Determine the (x, y) coordinate at the center of the cell enclosing the given text.  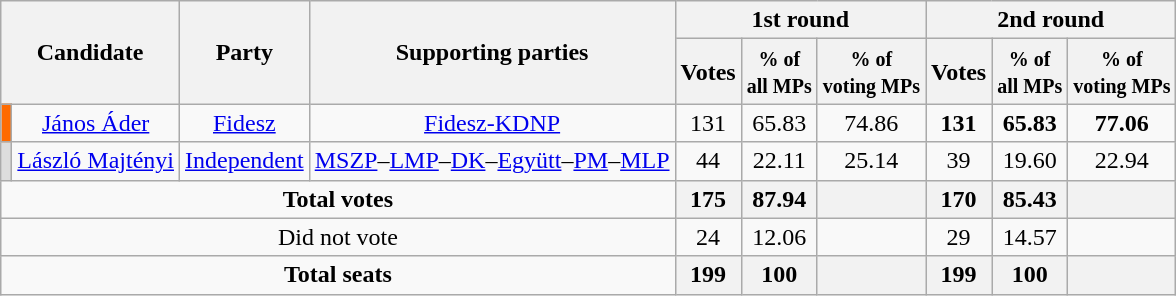
29 (959, 237)
85.43 (1030, 199)
János Áder (96, 123)
44 (708, 161)
Fidesz (245, 123)
77.06 (1122, 123)
19.60 (1030, 161)
Did not vote (338, 237)
39 (959, 161)
22.94 (1122, 161)
László Majtényi (96, 161)
87.94 (779, 199)
Candidate (90, 52)
74.86 (871, 123)
Independent (245, 161)
Total seats (338, 275)
14.57 (1030, 237)
Party (245, 52)
Total votes (338, 199)
1st round (800, 20)
12.06 (779, 237)
25.14 (871, 161)
Supporting parties (492, 52)
24 (708, 237)
22.11 (779, 161)
175 (708, 199)
Fidesz-KDNP (492, 123)
2nd round (1051, 20)
MSZP–LMP–DK–Együtt–PM–MLP (492, 161)
170 (959, 199)
